Capture the cell that displays the provided text and extract its [X, Y] central coordinate. 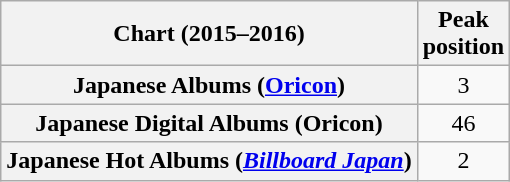
Japanese Albums (Oricon) [209, 85]
Japanese Digital Albums (Oricon) [209, 123]
2 [463, 161]
46 [463, 123]
Japanese Hot Albums (Billboard Japan) [209, 161]
Chart (2015–2016) [209, 34]
Peakposition [463, 34]
3 [463, 85]
